For the text-containing cell, return its midpoint in (x, y) coordinate format. 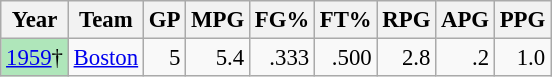
5 (164, 58)
.2 (466, 58)
FT% (346, 20)
5.4 (218, 58)
MPG (218, 20)
2.8 (406, 58)
PPG (522, 20)
Year (35, 20)
Team (106, 20)
GP (164, 20)
.500 (346, 58)
1959† (35, 58)
.333 (282, 58)
APG (466, 20)
FG% (282, 20)
1.0 (522, 58)
Boston (106, 58)
RPG (406, 20)
